Find where the given text appears and provide that cell's center as (x, y) coordinate. 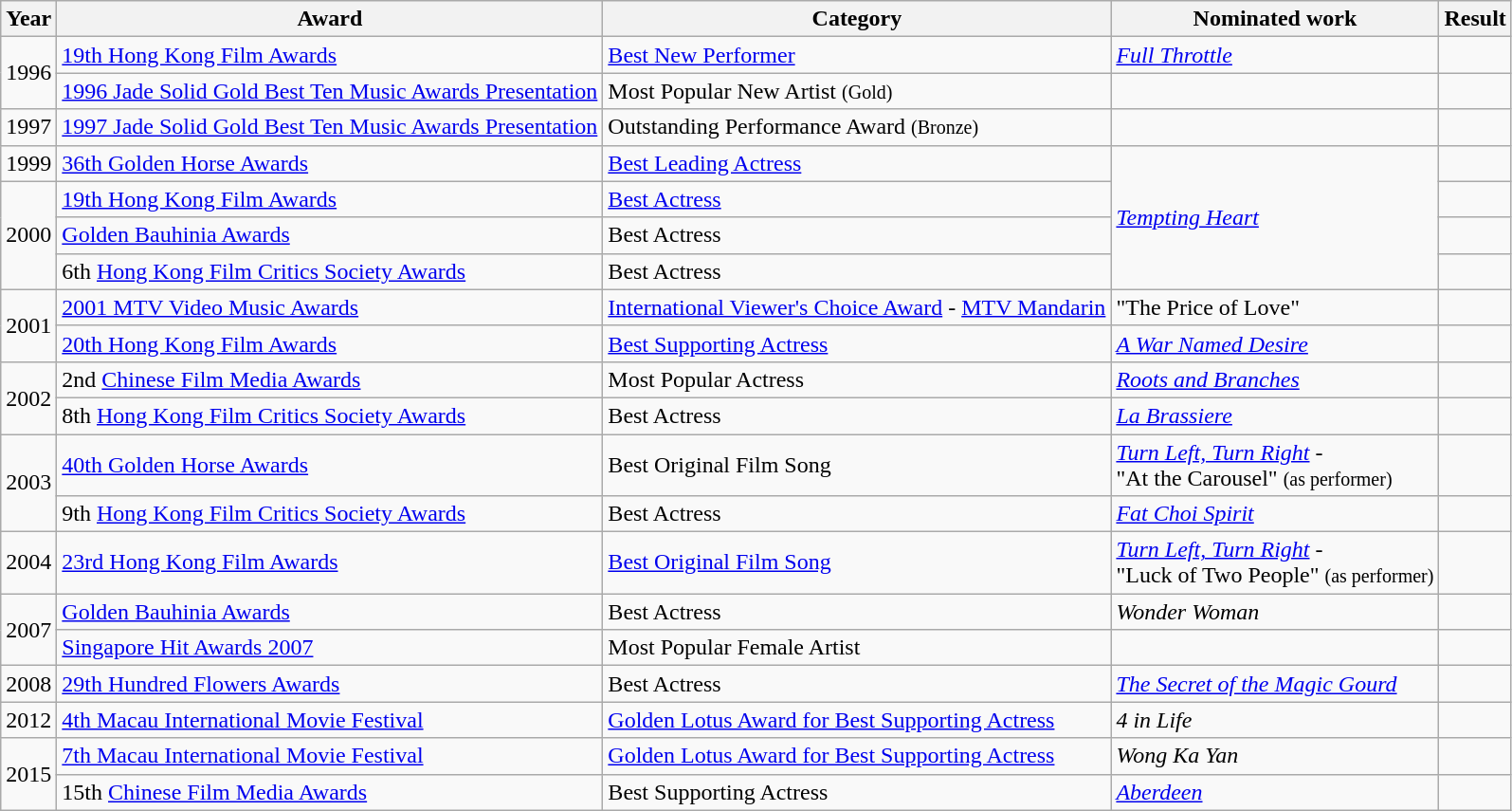
"The Price of Love" (1275, 307)
2007 (28, 630)
Nominated work (1275, 19)
Roots and Branches (1275, 379)
1996 Jade Solid Gold Best Ten Music Awards Presentation (330, 91)
2003 (28, 484)
Aberdeen (1275, 792)
4th Macau International Movie Festival (330, 720)
2000 (28, 235)
2nd Chinese Film Media Awards (330, 379)
15th Chinese Film Media Awards (330, 792)
1997 Jade Solid Gold Best Ten Music Awards Presentation (330, 127)
Result (1475, 19)
2015 (28, 774)
1999 (28, 163)
Singapore Hit Awards 2007 (330, 648)
Turn Left, Turn Right - "Luck of Two People" (as performer) (1275, 563)
4 in Life (1275, 720)
Award (330, 19)
International Viewer's Choice Award - MTV Mandarin (857, 307)
9th Hong Kong Film Critics Society Awards (330, 514)
Fat Choi Spirit (1275, 514)
2008 (28, 684)
Tempting Heart (1275, 217)
Year (28, 19)
Outstanding Performance Award (Bronze) (857, 127)
Most Popular New Artist (Gold) (857, 91)
2012 (28, 720)
40th Golden Horse Awards (330, 465)
36th Golden Horse Awards (330, 163)
2001 MTV Video Music Awards (330, 307)
7th Macau International Movie Festival (330, 756)
Wonder Woman (1275, 612)
23rd Hong Kong Film Awards (330, 563)
Wong Ka Yan (1275, 756)
20th Hong Kong Film Awards (330, 343)
2004 (28, 563)
Turn Left, Turn Right - "At the Carousel" (as performer) (1275, 465)
Full Throttle (1275, 55)
2002 (28, 397)
1997 (28, 127)
29th Hundred Flowers Awards (330, 684)
6th Hong Kong Film Critics Society Awards (330, 271)
1996 (28, 73)
Most Popular Actress (857, 379)
Best New Performer (857, 55)
Category (857, 19)
2001 (28, 325)
La Brassiere (1275, 415)
Most Popular Female Artist (857, 648)
The Secret of the Magic Gourd (1275, 684)
Best Leading Actress (857, 163)
8th Hong Kong Film Critics Society Awards (330, 415)
A War Named Desire (1275, 343)
